Find where the given text appears and provide that cell's center as (x, y) coordinate. 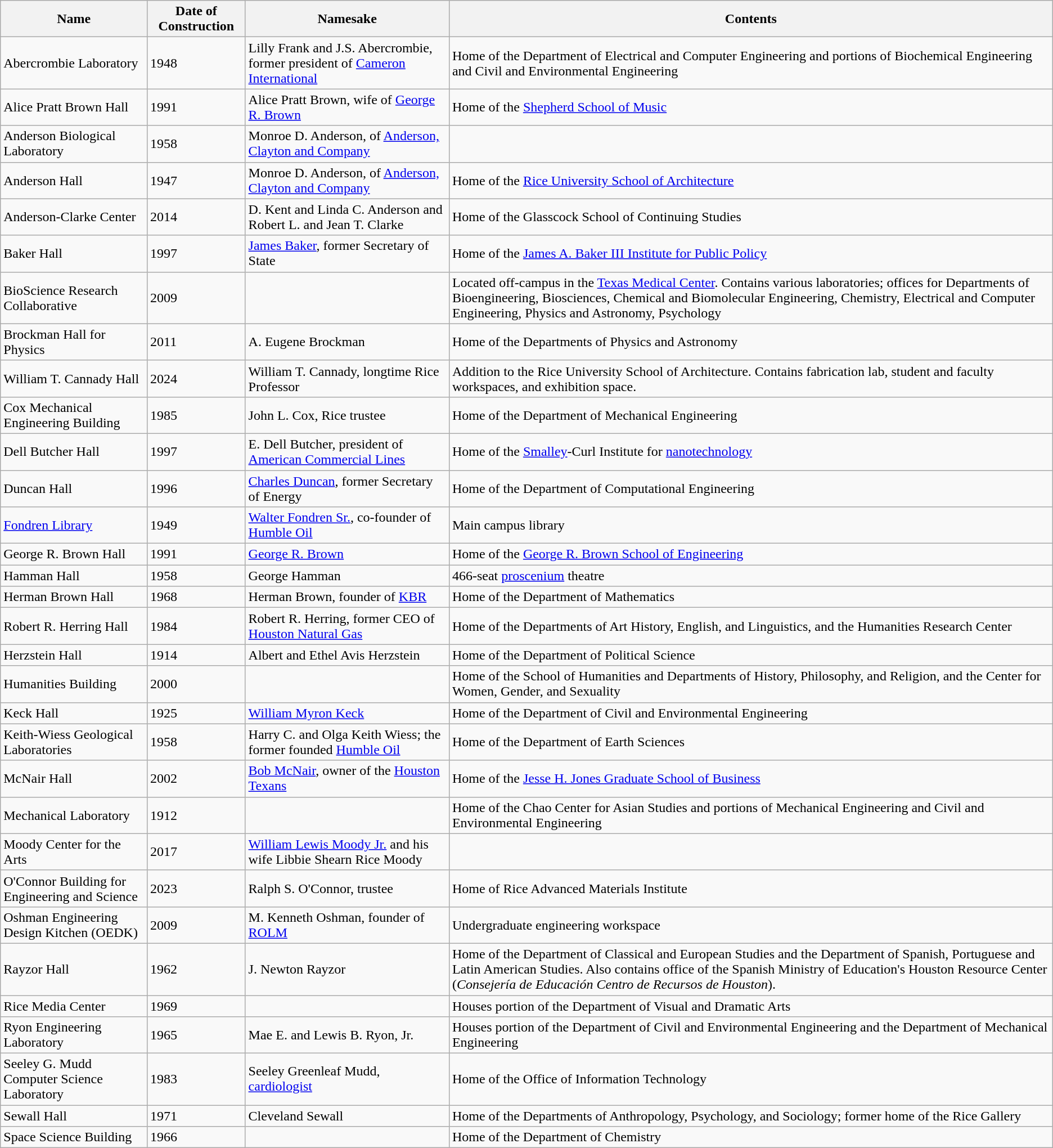
2014 (196, 217)
Duncan Hall (74, 488)
Fondren Library (74, 526)
Contents (750, 19)
2002 (196, 779)
Mae E. and Lewis B. Ryon, Jr. (347, 1035)
Ryon Engineering Laboratory (74, 1035)
Houses portion of the Department of Visual and Dramatic Arts (750, 1006)
2024 (196, 378)
Space Science Building (74, 1137)
1962 (196, 969)
1983 (196, 1079)
1912 (196, 815)
E. Dell Butcher, president of American Commercial Lines (347, 451)
BioScience Research Collaborative (74, 298)
William Lewis Moody Jr. and his wife Libbie Shearn Rice Moody (347, 852)
Namesake (347, 19)
Home of the School of Humanities and Departments of History, Philosophy, and Religion, and the Center for Women, Gender, and Sexuality (750, 684)
Addition to the Rice University School of Architecture. Contains fabrication lab, student and faculty workspaces, and exhibition space. (750, 378)
Date of Construction (196, 19)
2017 (196, 852)
Cleveland Sewall (347, 1116)
Home of the Jesse H. Jones Graduate School of Business (750, 779)
Seeley G. Mudd Computer Science Laboratory (74, 1079)
466-seat proscenium theatre (750, 576)
1984 (196, 626)
Home of the George R. Brown School of Engineering (750, 554)
1985 (196, 415)
Robert R. Herring, former CEO of Houston Natural Gas (347, 626)
Main campus library (750, 526)
1996 (196, 488)
Oshman Engineering Design Kitchen (OEDK) (74, 925)
Houses portion of the Department of Civil and Environmental Engineering and the Department of Mechanical Engineering (750, 1035)
Home of the Departments of Physics and Astronomy (750, 342)
Alice Pratt Brown Hall (74, 107)
Home of the Office of Information Technology (750, 1079)
George Hamman (347, 576)
Home of the Department of Mechanical Engineering (750, 415)
1947 (196, 180)
Home of Rice Advanced Materials Institute (750, 888)
Anderson-Clarke Center (74, 217)
2023 (196, 888)
McNair Hall (74, 779)
Rice Media Center (74, 1006)
Charles Duncan, former Secretary of Energy (347, 488)
George R. Brown Hall (74, 554)
Herman Brown Hall (74, 597)
Walter Fondren Sr., co-founder of Humble Oil (347, 526)
1925 (196, 713)
Albert and Ethel Avis Herzstein (347, 655)
1969 (196, 1006)
Anderson Biological Laboratory (74, 144)
Home of the Department of Mathematics (750, 597)
Moody Center for the Arts (74, 852)
1971 (196, 1116)
Bob McNair, owner of the Houston Texans (347, 779)
Name (74, 19)
John L. Cox, Rice trustee (347, 415)
Home of the Rice University School of Architecture (750, 180)
Abercrombie Laboratory (74, 63)
Humanities Building (74, 684)
Undergraduate engineering workspace (750, 925)
Home of the Shepherd School of Music (750, 107)
2011 (196, 342)
Home of the Department of Earth Sciences (750, 742)
1949 (196, 526)
1948 (196, 63)
James Baker, former Secretary of State (347, 253)
William T. Cannady, longtime Rice Professor (347, 378)
Home of the Department of Civil and Environmental Engineering (750, 713)
Mechanical Laboratory (74, 815)
George R. Brown (347, 554)
Ralph S. O'Connor, trustee (347, 888)
Home of the Department of Chemistry (750, 1137)
Home of the Department of Electrical and Computer Engineering and portions of Biochemical Engineering and Civil and Environmental Engineering (750, 63)
Hamman Hall (74, 576)
D. Kent and Linda C. Anderson and Robert L. and Jean T. Clarke (347, 217)
Harry C. and Olga Keith Wiess; the former founded Humble Oil (347, 742)
Rayzor Hall (74, 969)
Brockman Hall for Physics (74, 342)
Home of the James A. Baker III Institute for Public Policy (750, 253)
Alice Pratt Brown, wife of George R. Brown (347, 107)
A. Eugene Brockman (347, 342)
William Myron Keck (347, 713)
1966 (196, 1137)
Herzstein Hall (74, 655)
Herman Brown, founder of KBR (347, 597)
1914 (196, 655)
Cox Mechanical Engineering Building (74, 415)
1965 (196, 1035)
Home of the Smalley-Curl Institute for nanotechnology (750, 451)
Home of the Glasscock School of Continuing Studies (750, 217)
Dell Butcher Hall (74, 451)
Home of the Departments of Art History, English, and Linguistics, and the Humanities Research Center (750, 626)
Seeley Greenleaf Mudd, cardiologist (347, 1079)
Sewall Hall (74, 1116)
Robert R. Herring Hall (74, 626)
J. Newton Rayzor (347, 969)
1968 (196, 597)
William T. Cannady Hall (74, 378)
Home of the Department of Political Science (750, 655)
Lilly Frank and J.S. Abercrombie, former president of Cameron International (347, 63)
Home of the Departments of Anthropology, Psychology, and Sociology; former home of the Rice Gallery (750, 1116)
Anderson Hall (74, 180)
Baker Hall (74, 253)
Keck Hall (74, 713)
Home of the Chao Center for Asian Studies and portions of Mechanical Engineering and Civil and Environmental Engineering (750, 815)
O'Connor Building for Engineering and Science (74, 888)
Keith-Wiess Geological Laboratories (74, 742)
M. Kenneth Oshman, founder of ROLM (347, 925)
Home of the Department of Computational Engineering (750, 488)
2000 (196, 684)
